Scan for the cell matching the given text and deliver its [X, Y] coordinate at center. 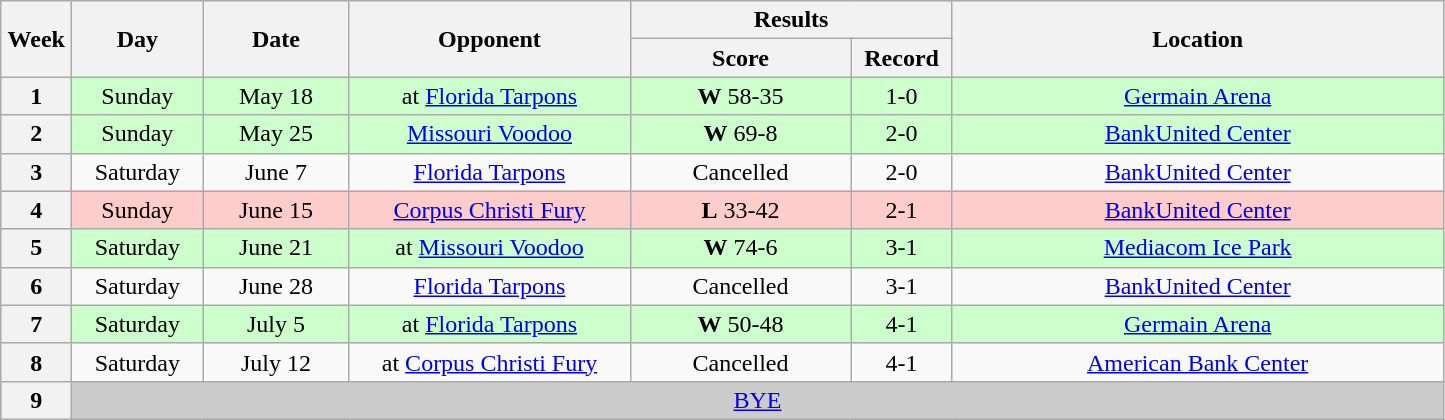
W 50-48 [740, 324]
June 28 [276, 286]
L 33-42 [740, 210]
Date [276, 39]
June 7 [276, 172]
Results [791, 20]
Day [138, 39]
5 [36, 248]
Opponent [490, 39]
2 [36, 134]
4 [36, 210]
May 18 [276, 96]
1-0 [902, 96]
8 [36, 362]
7 [36, 324]
July 5 [276, 324]
Mediacom Ice Park [1198, 248]
W 58-35 [740, 96]
Score [740, 58]
July 12 [276, 362]
6 [36, 286]
W 74-6 [740, 248]
Record [902, 58]
9 [36, 400]
3 [36, 172]
Corpus Christi Fury [490, 210]
1 [36, 96]
W 69-8 [740, 134]
American Bank Center [1198, 362]
Week [36, 39]
BYE [758, 400]
June 21 [276, 248]
June 15 [276, 210]
at Corpus Christi Fury [490, 362]
2-1 [902, 210]
May 25 [276, 134]
at Missouri Voodoo [490, 248]
Location [1198, 39]
Missouri Voodoo [490, 134]
